From the cell containing the given text, extract its center point as [X, Y] coordinate. 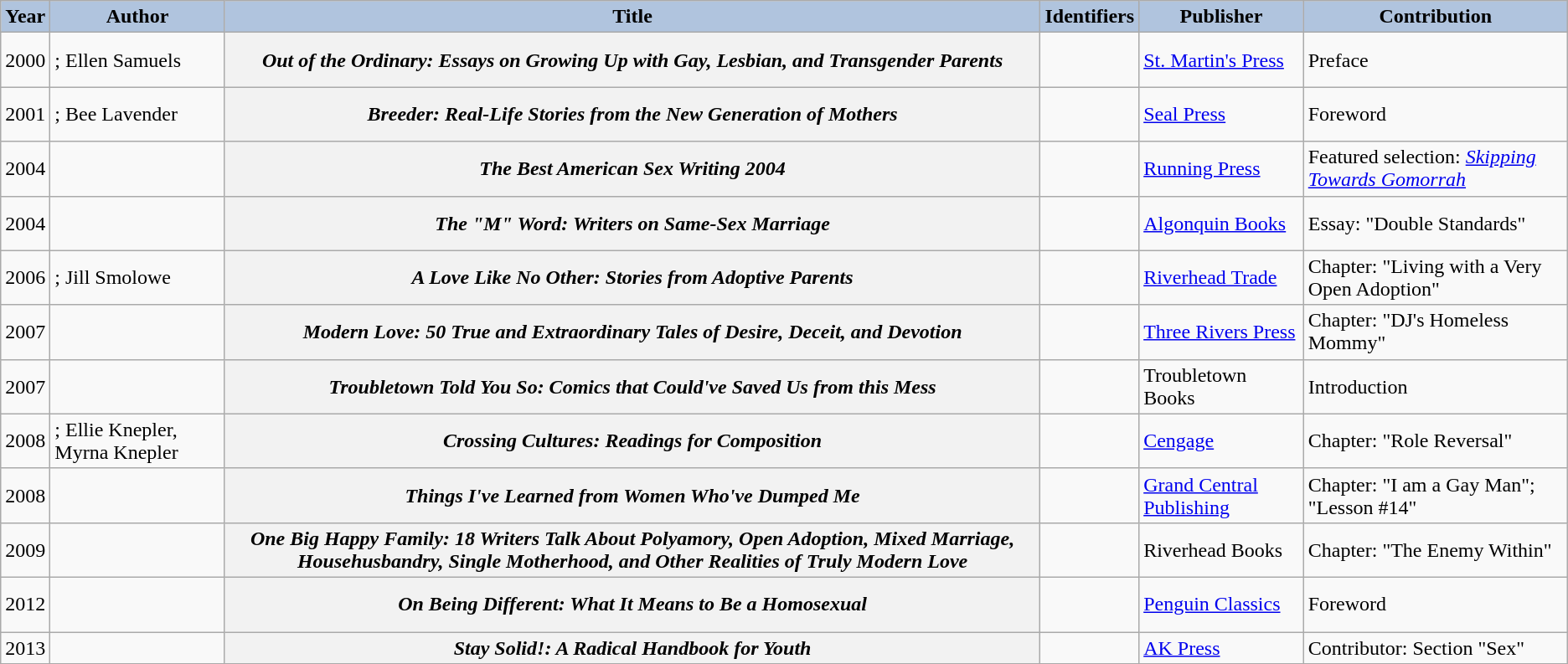
Year [25, 17]
Troubletown Books [1221, 387]
Chapter: "I am a Gay Man"; "Lesson #14" [1436, 496]
; Jill Smolowe [137, 278]
; Bee Lavender [137, 114]
Identifiers [1090, 17]
Algonquin Books [1221, 223]
Things I've Learned from Women Who've Dumped Me [632, 496]
Chapter: "Living with a Very Open Adoption" [1436, 278]
On Being Different: What It Means to Be a Homosexual [632, 605]
Penguin Classics [1221, 605]
The Best American Sex Writing 2004 [632, 169]
Cengage [1221, 440]
Contribution [1436, 17]
; Ellie Knepler, Myrna Knepler [137, 440]
2009 [25, 549]
Running Press [1221, 169]
2013 [25, 647]
Seal Press [1221, 114]
Author [137, 17]
Riverhead Books [1221, 549]
St. Martin's Press [1221, 60]
Introduction [1436, 387]
Modern Love: 50 True and Extraordinary Tales of Desire, Deceit, and Devotion [632, 332]
Out of the Ordinary: Essays on Growing Up with Gay, Lesbian, and Transgender Parents [632, 60]
Three Rivers Press [1221, 332]
Troubletown Told You So: Comics that Could've Saved Us from this Mess [632, 387]
The "M" Word: Writers on Same-Sex Marriage [632, 223]
Chapter: "Role Reversal" [1436, 440]
2001 [25, 114]
Crossing Cultures: Readings for Composition [632, 440]
Featured selection: Skipping Towards Gomorrah [1436, 169]
Title [632, 17]
Riverhead Trade [1221, 278]
Stay Solid!: A Radical Handbook for Youth [632, 647]
AK Press [1221, 647]
Chapter: "DJ's Homeless Mommy" [1436, 332]
; Ellen Samuels [137, 60]
2006 [25, 278]
2000 [25, 60]
Essay: "Double Standards" [1436, 223]
Preface [1436, 60]
2012 [25, 605]
A Love Like No Other: Stories from Adoptive Parents [632, 278]
Breeder: Real-Life Stories from the New Generation of Mothers [632, 114]
Grand Central Publishing [1221, 496]
Publisher [1221, 17]
Chapter: "The Enemy Within" [1436, 549]
Contributor: Section "Sex" [1436, 647]
